Extract the (X, Y) coordinate from the center of the cell holding the provided text.  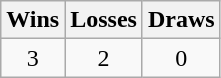
0 (181, 58)
Wins (33, 20)
Draws (181, 20)
Losses (104, 20)
2 (104, 58)
3 (33, 58)
